From the cell containing the given text, extract its center point as (X, Y) coordinate. 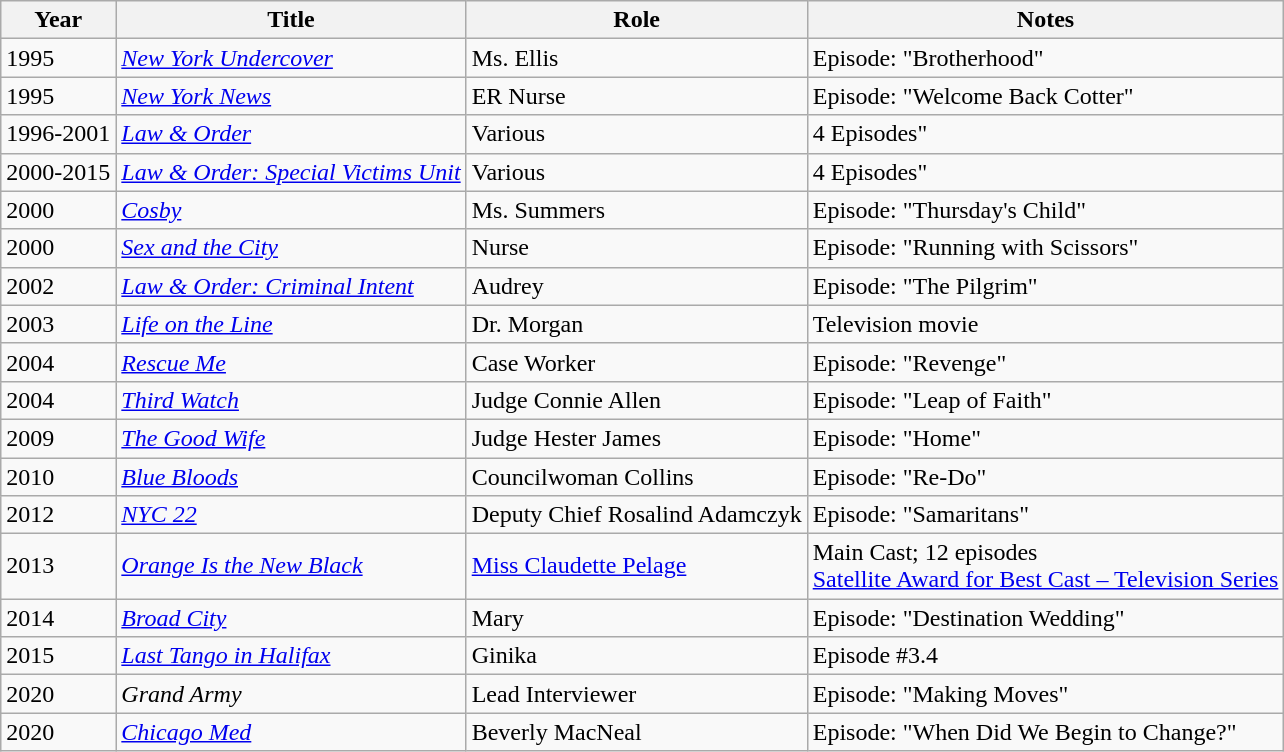
NYC 22 (291, 515)
2003 (58, 324)
Episode: "The Pilgrim" (1046, 286)
Role (636, 20)
Nurse (636, 248)
2013 (58, 566)
Orange Is the New Black (291, 566)
Episode: "Samaritans" (1046, 515)
Judge Connie Allen (636, 400)
Blue Bloods (291, 477)
Grand Army (291, 694)
Episode: "Brotherhood" (1046, 58)
Episode: "Re-Do" (1046, 477)
Councilwoman Collins (636, 477)
Beverly MacNeal (636, 732)
1996-2001 (58, 134)
Mary (636, 618)
Audrey (636, 286)
Episode: "Destination Wedding" (1046, 618)
Miss Claudette Pelage (636, 566)
Life on the Line (291, 324)
ER Nurse (636, 96)
Case Worker (636, 362)
Law & Order: Criminal Intent (291, 286)
2012 (58, 515)
Last Tango in Halifax (291, 656)
Episode: "Home" (1046, 438)
2009 (58, 438)
Episode: "Leap of Faith" (1046, 400)
Episode: "Making Moves" (1046, 694)
Episode: "When Did We Begin to Change?" (1046, 732)
Third Watch (291, 400)
Year (58, 20)
Episode: "Welcome Back Cotter" (1046, 96)
Chicago Med (291, 732)
Notes (1046, 20)
Judge Hester James (636, 438)
Rescue Me (291, 362)
Main Cast; 12 episodesSatellite Award for Best Cast – Television Series (1046, 566)
Cosby (291, 210)
Ginika (636, 656)
2015 (58, 656)
2002 (58, 286)
Television movie (1046, 324)
Episode: "Revenge" (1046, 362)
2014 (58, 618)
Law & Order (291, 134)
Dr. Morgan (636, 324)
Episode #3.4 (1046, 656)
New York News (291, 96)
Ms. Ellis (636, 58)
New York Undercover (291, 58)
Ms. Summers (636, 210)
2000-2015 (58, 172)
2010 (58, 477)
Deputy Chief Rosalind Adamczyk (636, 515)
The Good Wife (291, 438)
Episode: "Thursday's Child" (1046, 210)
Lead Interviewer (636, 694)
Broad City (291, 618)
Sex and the City (291, 248)
Law & Order: Special Victims Unit (291, 172)
Episode: "Running with Scissors" (1046, 248)
Title (291, 20)
